Locate the cell with the specified text and output its (X, Y) center coordinate. 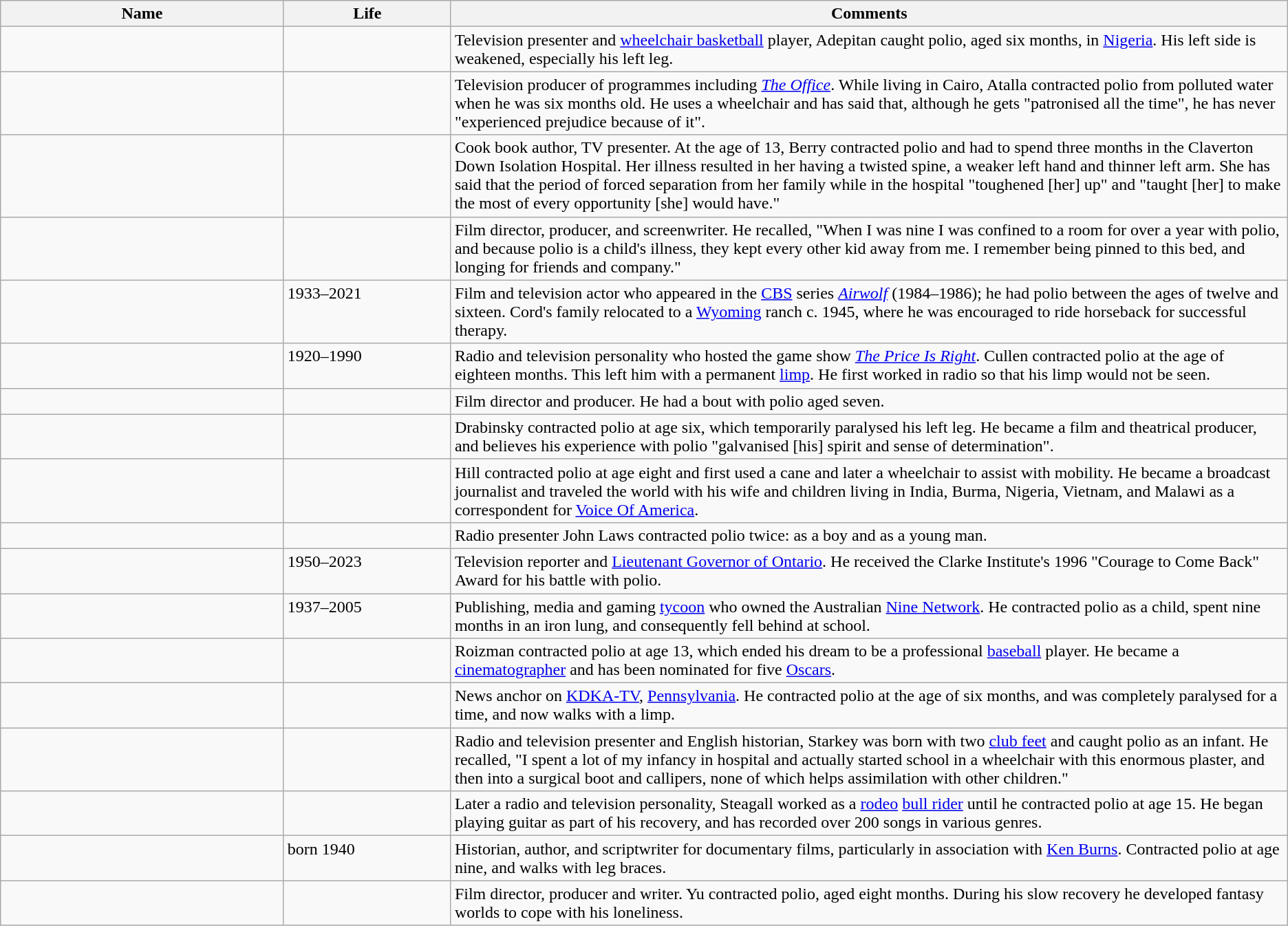
born 1940 (367, 859)
Life (367, 14)
1937–2005 (367, 615)
1950–2023 (367, 571)
Comments (869, 14)
Film director and producer. He had a bout with polio aged seven. (869, 401)
Name (142, 14)
Radio presenter John Laws contracted polio twice: as a boy and as a young man. (869, 535)
1933–2021 (367, 312)
1920–1990 (367, 366)
